From the cell containing the given text, extract its center point as (x, y) coordinate. 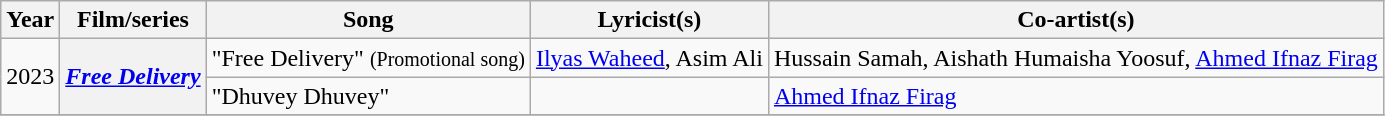
Co-artist(s) (1076, 20)
"Dhuvey Dhuvey" (368, 96)
Song (368, 20)
Film/series (133, 20)
Free Delivery (133, 77)
Year (30, 20)
"Free Delivery" (Promotional song) (368, 58)
Ahmed Ifnaz Firag (1076, 96)
Lyricist(s) (649, 20)
Ilyas Waheed, Asim Ali (649, 58)
Hussain Samah, Aishath Humaisha Yoosuf, Ahmed Ifnaz Firag (1076, 58)
2023 (30, 77)
